From the cell containing the given text, extract its center point as (x, y) coordinate. 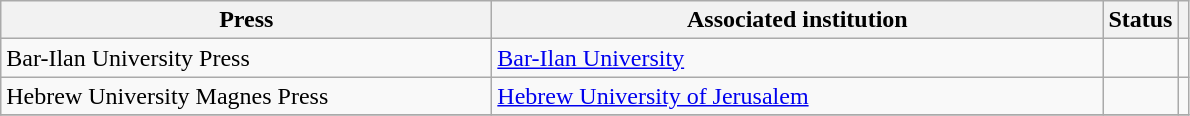
Bar-Ilan University Press (246, 58)
Status (1140, 20)
Press (246, 20)
Associated institution (798, 20)
Hebrew University of Jerusalem (798, 96)
Hebrew University Magnes Press (246, 96)
Bar-Ilan University (798, 58)
